Return (x, y) of the center of cell containing provided text 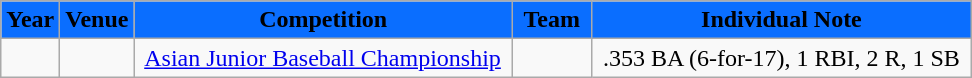
Competition (323, 20)
.353 BA (6-for-17), 1 RBI, 2 R, 1 SB (781, 58)
Year (30, 20)
Venue (97, 20)
Asian Junior Baseball Championship (323, 58)
Team (552, 20)
Individual Note (781, 20)
